Detect which cell encompasses the target text, then output its [X, Y] center coordinate. 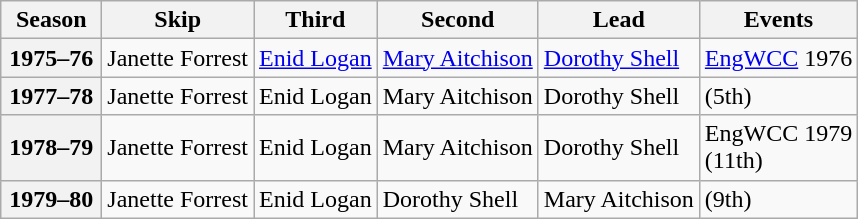
1978–79 [52, 148]
Events [778, 20]
Second [458, 20]
1977–78 [52, 96]
Third [316, 20]
EngWCC 1979 (11th) [778, 148]
Lead [618, 20]
1979–80 [52, 199]
(9th) [778, 199]
(5th) [778, 96]
1975–76 [52, 58]
Season [52, 20]
EngWCC 1976 [778, 58]
Skip [178, 20]
